Extract the [X, Y] coordinate from the center of the cell holding the provided text.  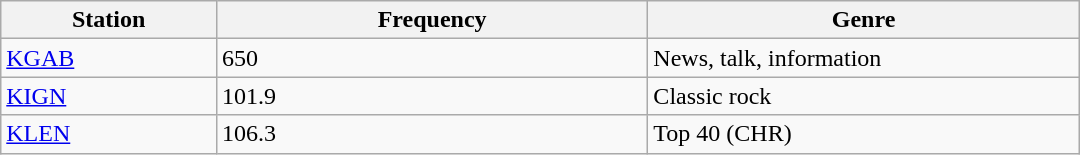
Classic rock [864, 96]
Top 40 (CHR) [864, 134]
106.3 [432, 134]
KLEN [109, 134]
101.9 [432, 96]
KIGN [109, 96]
News, talk, information [864, 58]
650 [432, 58]
KGAB [109, 58]
Station [109, 20]
Frequency [432, 20]
Genre [864, 20]
